Return (X, Y) of the center of cell containing provided text 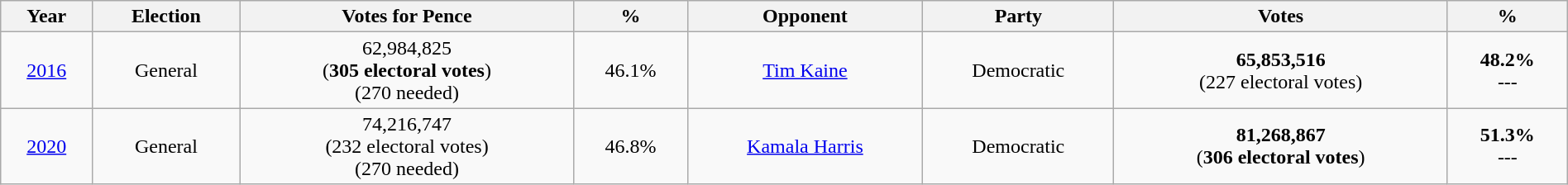
Tim Kaine (806, 70)
48.2%--- (1507, 70)
2020 (46, 146)
62,984,825(305 electoral votes)(270 needed) (407, 70)
46.8% (630, 146)
65,853,516(227 electoral votes) (1281, 70)
Votes for Pence (407, 17)
46.1% (630, 70)
74,216,747(232 electoral votes)(270 needed) (407, 146)
2016 (46, 70)
Opponent (806, 17)
81,268,867(306 electoral votes) (1281, 146)
Year (46, 17)
Kamala Harris (806, 146)
51.3%--- (1507, 146)
Election (166, 17)
Party (1019, 17)
Votes (1281, 17)
